Output the (x, y) coordinate of the center of the cell containing the given text.  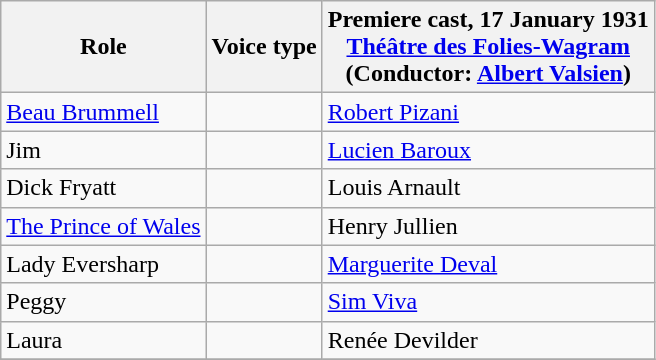
Voice type (264, 47)
The Prince of Wales (104, 226)
Robert Pizani (488, 112)
Jim (104, 150)
Louis Arnault (488, 188)
Marguerite Deval (488, 264)
Laura (104, 340)
Henry Jullien (488, 226)
Peggy (104, 302)
Beau Brummell (104, 112)
Role (104, 47)
Premiere cast, 17 January 1931Théâtre des Folies-Wagram(Conductor: Albert Valsien) (488, 47)
Lady Eversharp (104, 264)
Dick Fryatt (104, 188)
Sim Viva (488, 302)
Lucien Baroux (488, 150)
Renée Devilder (488, 340)
